Identify which cell holds the provided text, then report its (X, Y) central coordinate. 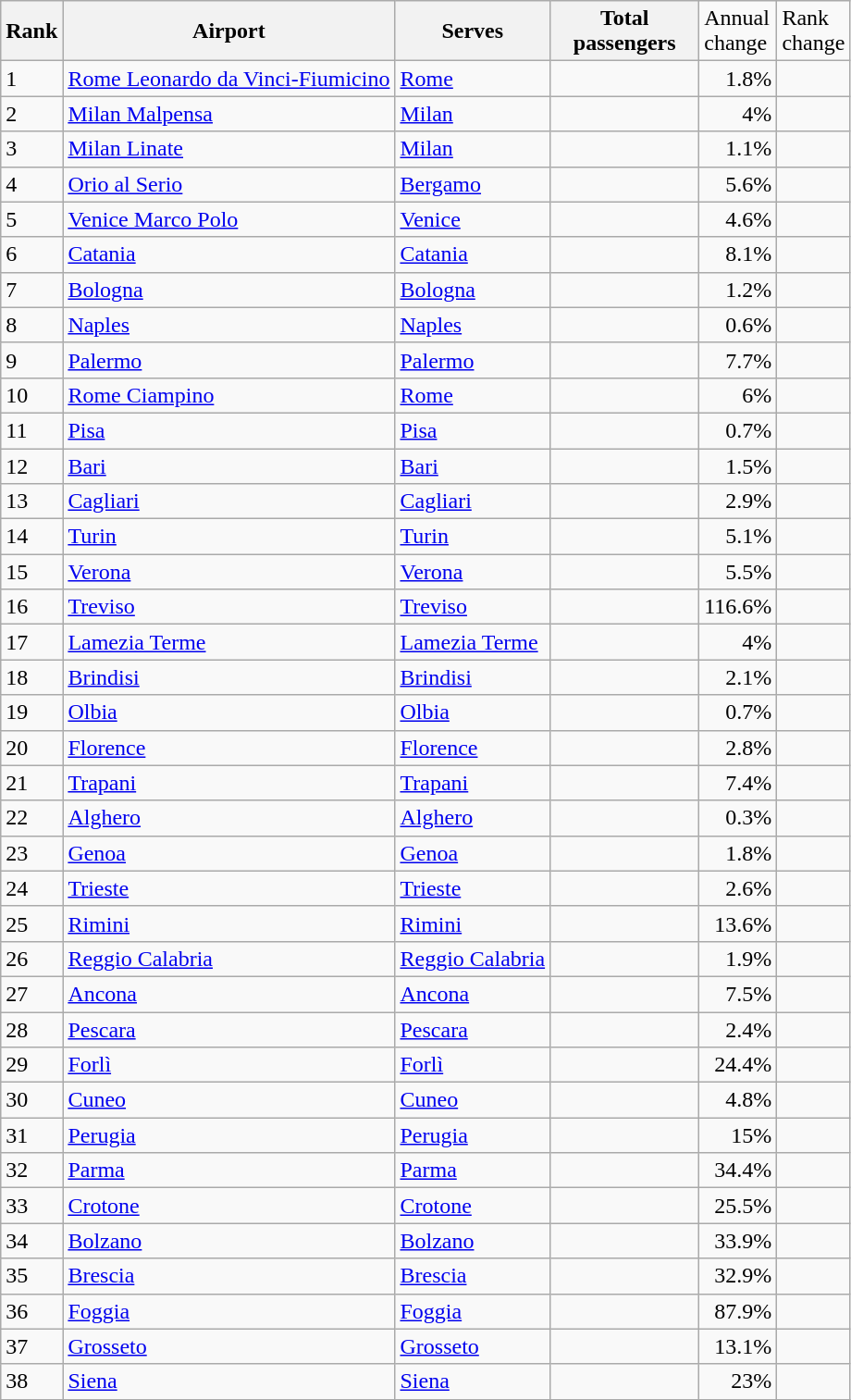
2.8% (738, 748)
2.4% (738, 1030)
Bergamo (473, 184)
23 (31, 853)
7.7% (738, 360)
13.1% (738, 1346)
4.6% (738, 219)
Rome Ciampino (229, 395)
Airport (229, 31)
Milan Linate (229, 149)
5.6% (738, 184)
17 (31, 642)
5.1% (738, 537)
8 (31, 325)
32 (31, 1171)
0.6% (738, 325)
2.9% (738, 502)
38 (31, 1381)
33.9% (738, 1241)
2 (31, 114)
5.5% (738, 572)
13 (31, 502)
30 (31, 1100)
116.6% (738, 607)
Rankchange (814, 31)
35 (31, 1276)
24 (31, 888)
25.5% (738, 1206)
18 (31, 677)
5 (31, 219)
23% (738, 1381)
9 (31, 360)
29 (31, 1065)
6% (738, 395)
4.8% (738, 1100)
Venice Marco Polo (229, 219)
15 (31, 572)
7.5% (738, 994)
15% (738, 1135)
4 (31, 184)
Serves (473, 31)
Rome Leonardo da Vinci-Fiumicino (229, 79)
6 (31, 254)
7 (31, 290)
32.9% (738, 1276)
31 (31, 1135)
22 (31, 818)
Milan Malpensa (229, 114)
7.4% (738, 783)
Totalpassengers (625, 31)
1.5% (738, 465)
27 (31, 994)
25 (31, 923)
2.1% (738, 677)
Rank (31, 31)
14 (31, 537)
19 (31, 712)
34.4% (738, 1171)
11 (31, 430)
1.9% (738, 959)
8.1% (738, 254)
1.2% (738, 290)
28 (31, 1030)
Annualchange (738, 31)
20 (31, 748)
3 (31, 149)
21 (31, 783)
33 (31, 1206)
10 (31, 395)
Venice (473, 219)
37 (31, 1346)
0.3% (738, 818)
26 (31, 959)
34 (31, 1241)
2.6% (738, 888)
87.9% (738, 1311)
Orio al Serio (229, 184)
1 (31, 79)
12 (31, 465)
16 (31, 607)
36 (31, 1311)
24.4% (738, 1065)
13.6% (738, 923)
1.1% (738, 149)
